Search for the cell housing the specified text and yield its (x, y) center coordinate. 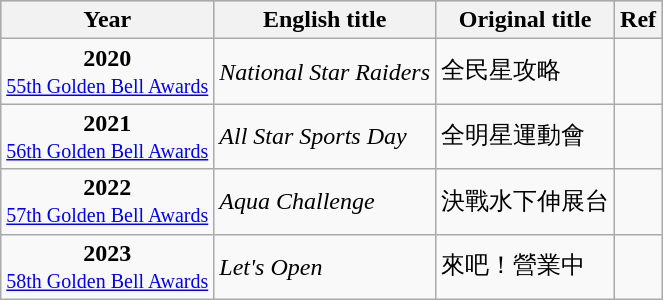
Year (108, 20)
全民星攻略 (526, 72)
2021 56th Golden Bell Awards (108, 136)
English title (325, 20)
National Star Raiders (325, 72)
來吧！營業中 (526, 266)
2023 58th Golden Bell Awards (108, 266)
All Star Sports Day (325, 136)
2022 57th Golden Bell Awards (108, 202)
Aqua Challenge (325, 202)
決戰水下伸展台 (526, 202)
全明星運動會 (526, 136)
Ref (638, 20)
2020 55th Golden Bell Awards (108, 72)
Let's Open (325, 266)
Original title (526, 20)
